Return [X, Y] of the center of cell containing provided text 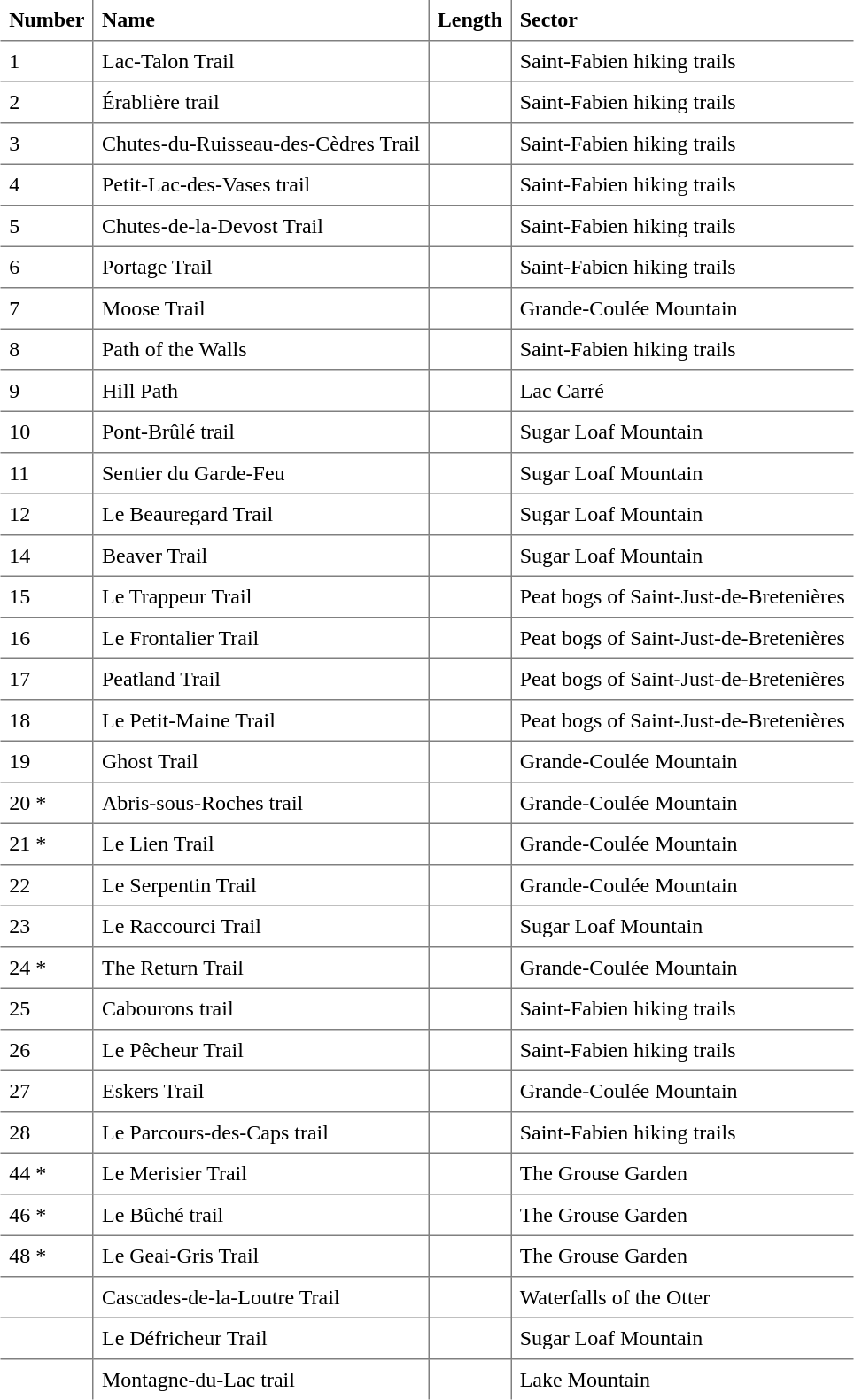
Sector [682, 20]
Le Petit-Maine Trail [260, 720]
20 * [47, 803]
Lake Mountain [682, 1380]
Abris-sous-Roches trail [260, 803]
Érablière trail [260, 102]
Sentier du Garde-Feu [260, 473]
25 [47, 1008]
The Return Trail [260, 968]
Lac Carré [682, 391]
Beaver Trail [260, 556]
19 [47, 761]
26 [47, 1050]
Moose Trail [260, 308]
Le Merisier Trail [260, 1173]
Le Lien Trail [260, 844]
Eskers Trail [260, 1091]
14 [47, 556]
Cascades-de-la-Loutre Trail [260, 1297]
Petit-Lac-des-Vases trail [260, 184]
Le Parcours-des-Caps trail [260, 1132]
Le Défricheur Trail [260, 1338]
Pont-Brûlé trail [260, 432]
Le Geai-Gris Trail [260, 1256]
Name [260, 20]
Chutes-de-la-Devost Trail [260, 226]
Le Raccourci Trail [260, 926]
18 [47, 720]
Number [47, 20]
9 [47, 391]
Montagne-du-Lac trail [260, 1380]
Ghost Trail [260, 761]
Le Frontalier Trail [260, 638]
11 [47, 473]
46 * [47, 1215]
5 [47, 226]
23 [47, 926]
4 [47, 184]
2 [47, 102]
6 [47, 267]
Le Bûché trail [260, 1215]
28 [47, 1132]
Le Trappeur Trail [260, 596]
48 * [47, 1256]
Waterfalls of the Otter [682, 1297]
Le Beauregard Trail [260, 514]
1 [47, 61]
8 [47, 349]
Peatland Trail [260, 679]
24 * [47, 968]
7 [47, 308]
44 * [47, 1173]
Lac-Talon Trail [260, 61]
10 [47, 432]
27 [47, 1091]
16 [47, 638]
Cabourons trail [260, 1008]
3 [47, 144]
21 * [47, 844]
Le Pêcheur Trail [260, 1050]
Chutes-du-Ruisseau-des-Cèdres Trail [260, 144]
Le Serpentin Trail [260, 885]
Portage Trail [260, 267]
17 [47, 679]
22 [47, 885]
Length [470, 20]
12 [47, 514]
15 [47, 596]
Hill Path [260, 391]
Path of the Walls [260, 349]
